Detect which cell encompasses the target text, then output its (x, y) center coordinate. 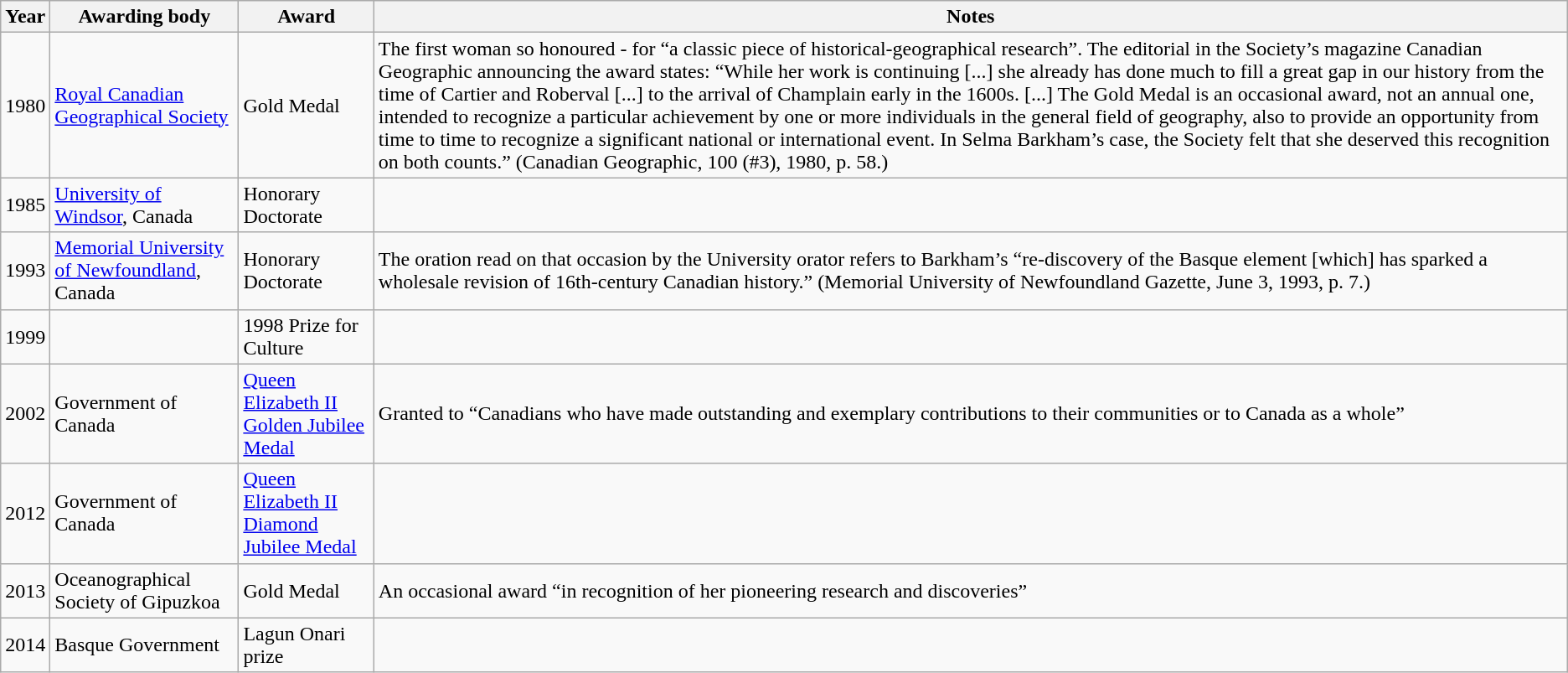
An occasional award “in recognition of her pioneering research and discoveries” (970, 590)
2013 (25, 590)
1999 (25, 337)
Award (307, 17)
Oceanographical Society of Gipuzkoa (144, 590)
1993 (25, 271)
Granted to “Canadians who have made outstanding and exemplary contributions to their communities or to Canada as a whole” (970, 414)
2014 (25, 645)
Basque Government (144, 645)
2012 (25, 513)
1998 Prize for Culture (307, 337)
University of Windsor, Canada (144, 204)
2002 (25, 414)
Queen Elizabeth II Golden Jubilee Medal (307, 414)
Memorial University of Newfoundland, Canada (144, 271)
Awarding body (144, 17)
Year (25, 17)
Royal Canadian Geographical Society (144, 106)
1985 (25, 204)
Notes (970, 17)
Lagun Onari prize (307, 645)
Queen Elizabeth II Diamond Jubilee Medal (307, 513)
1980 (25, 106)
